Locate the cell with the specified text and output its (X, Y) center coordinate. 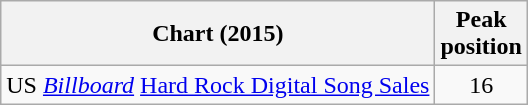
16 (481, 85)
Peakposition (481, 34)
US Billboard Hard Rock Digital Song Sales (218, 85)
Chart (2015) (218, 34)
